Detect which cell encompasses the target text, then output its [x, y] center coordinate. 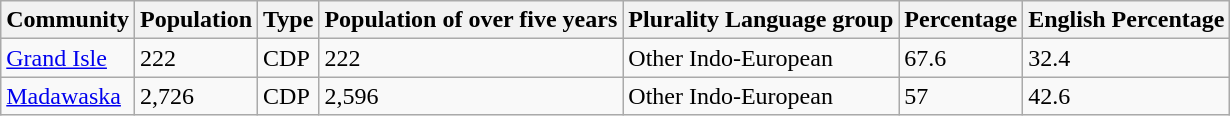
42.6 [1126, 96]
Grand Isle [68, 58]
Community [68, 20]
Plurality Language group [761, 20]
Percentage [961, 20]
Madawaska [68, 96]
57 [961, 96]
Population [196, 20]
Type [288, 20]
32.4 [1126, 58]
2,596 [471, 96]
67.6 [961, 58]
2,726 [196, 96]
English Percentage [1126, 20]
Population of over five years [471, 20]
